Search for the cell housing the specified text and yield its (X, Y) center coordinate. 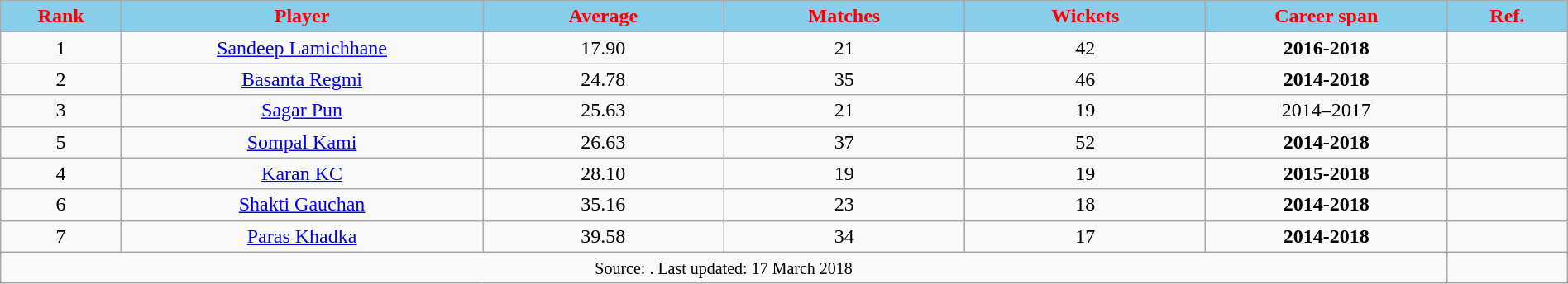
35.16 (604, 205)
Karan KC (301, 173)
Ref. (1507, 17)
Average (604, 17)
Career span (1327, 17)
17.90 (604, 48)
35 (844, 79)
Player (301, 17)
39.58 (604, 236)
6 (61, 205)
4 (61, 173)
Sagar Pun (301, 111)
2 (61, 79)
Sompal Kami (301, 142)
Wickets (1085, 17)
52 (1085, 142)
37 (844, 142)
2014–2017 (1327, 111)
18 (1085, 205)
Basanta Regmi (301, 79)
Paras Khadka (301, 236)
2015-2018 (1327, 173)
25.63 (604, 111)
Matches (844, 17)
Rank (61, 17)
42 (1085, 48)
24.78 (604, 79)
3 (61, 111)
Sandeep Lamichhane (301, 48)
Shakti Gauchan (301, 205)
7 (61, 236)
1 (61, 48)
Source: . Last updated: 17 March 2018 (724, 267)
23 (844, 205)
46 (1085, 79)
2016-2018 (1327, 48)
28.10 (604, 173)
26.63 (604, 142)
5 (61, 142)
17 (1085, 236)
34 (844, 236)
